Extract the (X, Y) coordinate from the center of the cell holding the provided text.  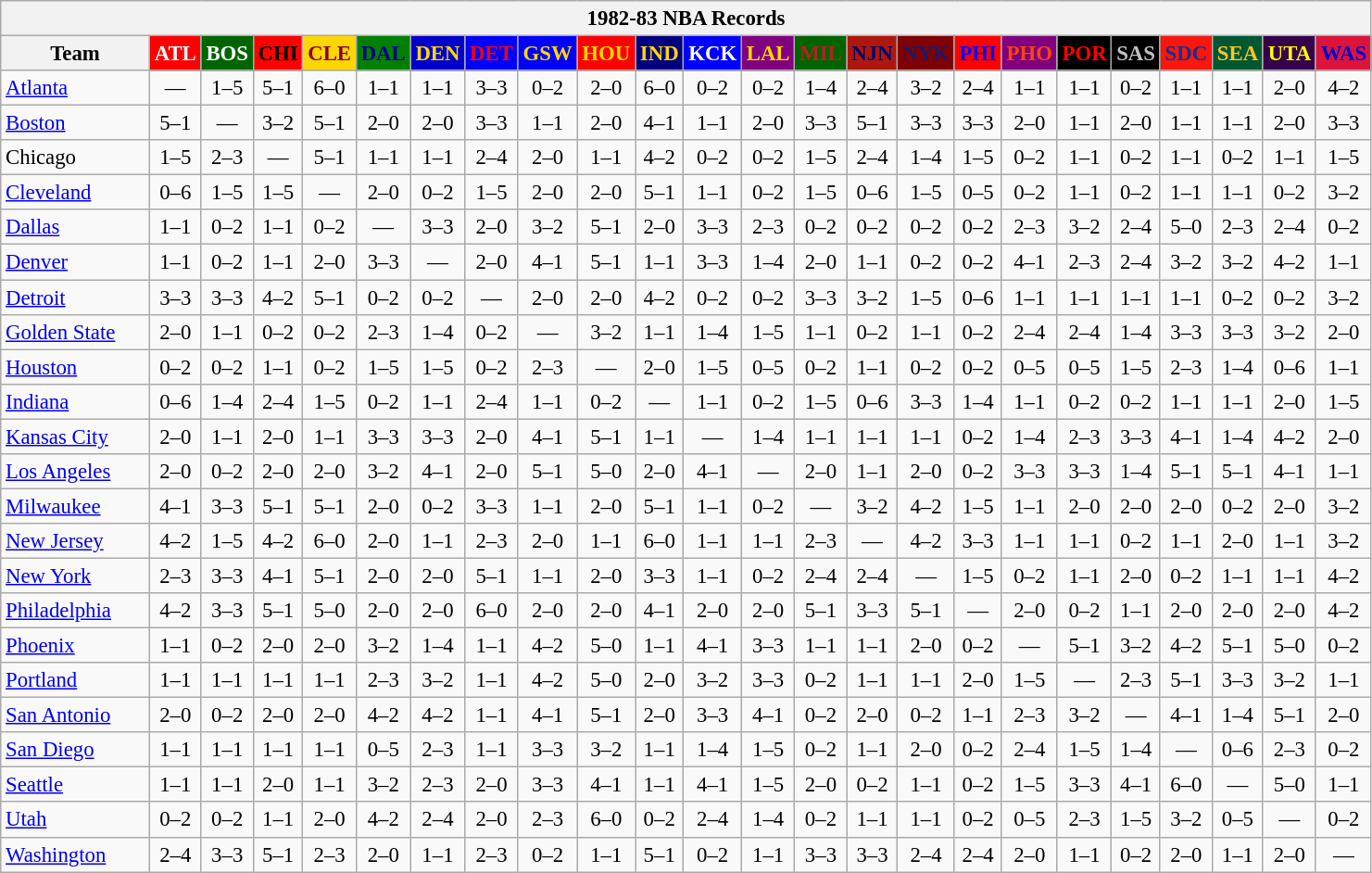
Portland (76, 680)
Dallas (76, 227)
PHO (1029, 54)
MIL (821, 54)
DEN (437, 54)
San Antonio (76, 715)
Team (76, 54)
PHI (978, 54)
San Diego (76, 750)
Phoenix (76, 646)
CHI (278, 54)
Seattle (76, 785)
Washington (76, 854)
Milwaukee (76, 506)
IND (660, 54)
DET (491, 54)
Utah (76, 820)
NJN (873, 54)
SEA (1238, 54)
Golden State (76, 332)
GSW (548, 54)
Los Angeles (76, 472)
WAS (1343, 54)
POR (1084, 54)
ATL (175, 54)
SAS (1136, 54)
Cleveland (76, 193)
Philadelphia (76, 611)
New Jersey (76, 541)
New York (76, 576)
Indiana (76, 401)
Atlanta (76, 88)
LAL (767, 54)
Detroit (76, 297)
DAL (384, 54)
KCK (713, 54)
UTA (1290, 54)
Houston (76, 367)
HOU (606, 54)
BOS (227, 54)
1982-83 NBA Records (686, 19)
Kansas City (76, 436)
Denver (76, 262)
SDC (1186, 54)
Boston (76, 123)
CLE (330, 54)
NYK (926, 54)
Chicago (76, 158)
